Identify which cell holds the provided text, then report its (x, y) central coordinate. 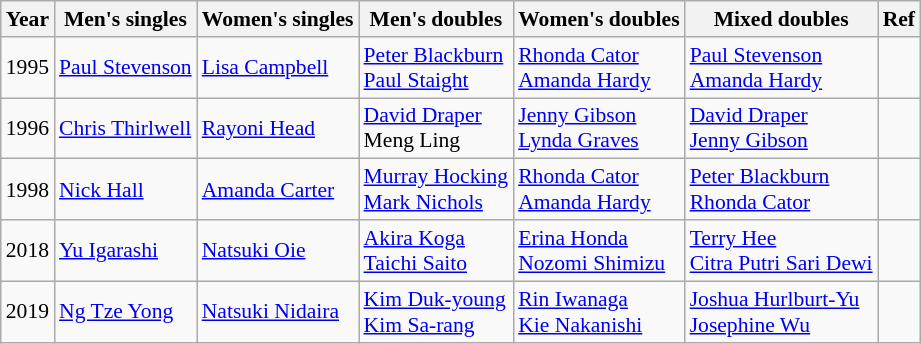
Lisa Campbell (278, 68)
Ng Tze Yong (126, 312)
Rin Iwanaga Kie Nakanishi (598, 312)
Women's singles (278, 19)
Kim Duk-young Kim Sa-rang (436, 312)
Mixed doubles (782, 19)
Rayoni Head (278, 128)
Paul Stevenson Amanda Hardy (782, 68)
1995 (28, 68)
Paul Stevenson (126, 68)
Natsuki Nidaira (278, 312)
2019 (28, 312)
Yu Igarashi (126, 250)
Amanda Carter (278, 190)
Nick Hall (126, 190)
Erina Honda Nozomi Shimizu (598, 250)
Women's doubles (598, 19)
Jenny Gibson Lynda Graves (598, 128)
David Draper Meng Ling (436, 128)
Year (28, 19)
Chris Thirlwell (126, 128)
David Draper Jenny Gibson (782, 128)
2018 (28, 250)
Ref (899, 19)
Peter Blackburn Rhonda Cator (782, 190)
Men's singles (126, 19)
Peter Blackburn Paul Staight (436, 68)
Murray Hocking Mark Nichols (436, 190)
Natsuki Oie (278, 250)
Akira Koga Taichi Saito (436, 250)
1998 (28, 190)
Men's doubles (436, 19)
Joshua Hurlburt-Yu Josephine Wu (782, 312)
Terry Hee Citra Putri Sari Dewi (782, 250)
1996 (28, 128)
